From the cell containing the given text, extract its center point as (X, Y) coordinate. 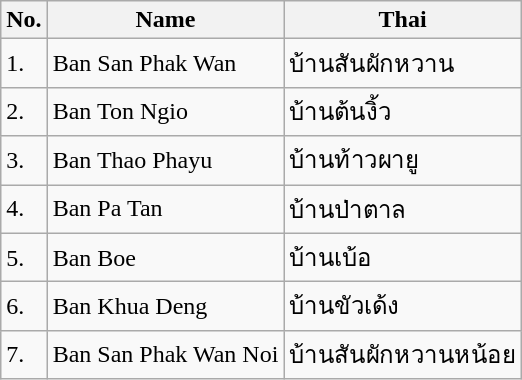
No. (24, 20)
บ้านต้นงิ้ว (403, 112)
Ban San Phak Wan Noi (166, 354)
3. (24, 160)
บ้านสันผักหวาน (403, 64)
6. (24, 306)
บ้านป่าตาล (403, 208)
7. (24, 354)
Ban Boe (166, 258)
2. (24, 112)
Ban San Phak Wan (166, 64)
บ้านท้าวผายู (403, 160)
Name (166, 20)
Thai (403, 20)
บ้านเบ้อ (403, 258)
4. (24, 208)
Ban Ton Ngio (166, 112)
1. (24, 64)
Ban Pa Tan (166, 208)
Ban Khua Deng (166, 306)
บ้านขัวเด้ง (403, 306)
บ้านสันผักหวานหน้อย (403, 354)
5. (24, 258)
Ban Thao Phayu (166, 160)
